Search for the cell housing the specified text and yield its (x, y) center coordinate. 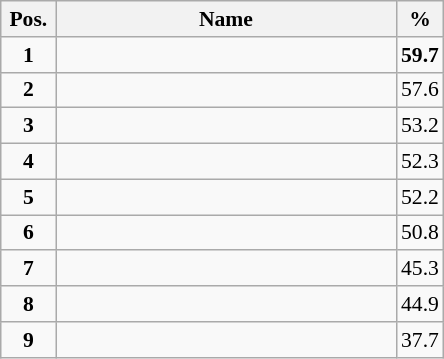
7 (28, 269)
37.7 (420, 340)
52.2 (420, 197)
9 (28, 340)
4 (28, 162)
5 (28, 197)
52.3 (420, 162)
59.7 (420, 55)
6 (28, 233)
1 (28, 55)
45.3 (420, 269)
3 (28, 126)
2 (28, 90)
53.2 (420, 126)
8 (28, 304)
50.8 (420, 233)
Name (226, 19)
44.9 (420, 304)
Pos. (28, 19)
% (420, 19)
57.6 (420, 90)
